From the cell containing the given text, extract its center point as (X, Y) coordinate. 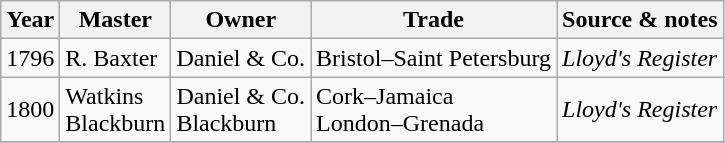
Daniel & Co. (241, 58)
Trade (434, 20)
Owner (241, 20)
Source & notes (640, 20)
WatkinsBlackburn (116, 110)
Daniel & Co.Blackburn (241, 110)
1796 (30, 58)
Bristol–Saint Petersburg (434, 58)
Master (116, 20)
Year (30, 20)
R. Baxter (116, 58)
1800 (30, 110)
Cork–JamaicaLondon–Grenada (434, 110)
